Provide the [x, y] coordinate of the cell's center where the given text is located.  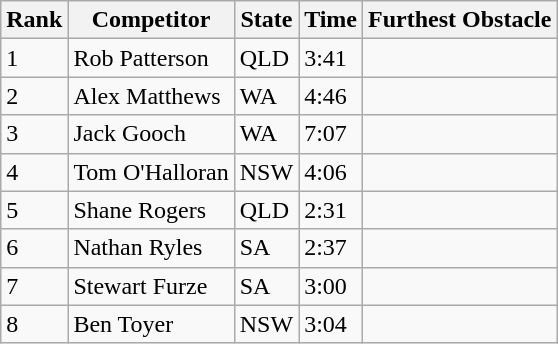
7 [34, 286]
5 [34, 210]
1 [34, 58]
Rob Patterson [151, 58]
Competitor [151, 20]
8 [34, 324]
2 [34, 96]
2:31 [331, 210]
3:04 [331, 324]
4 [34, 172]
Ben Toyer [151, 324]
Shane Rogers [151, 210]
Stewart Furze [151, 286]
6 [34, 248]
3:41 [331, 58]
3 [34, 134]
3:00 [331, 286]
Tom O'Halloran [151, 172]
2:37 [331, 248]
Time [331, 20]
Alex Matthews [151, 96]
Rank [34, 20]
4:46 [331, 96]
Nathan Ryles [151, 248]
7:07 [331, 134]
Jack Gooch [151, 134]
State [266, 20]
4:06 [331, 172]
Furthest Obstacle [460, 20]
